From the cell containing the given text, extract its center point as (X, Y) coordinate. 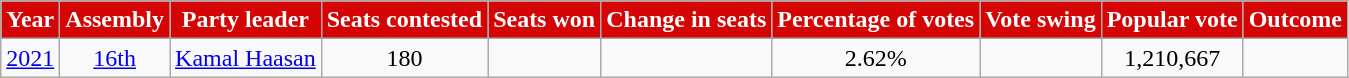
180 (404, 58)
Vote swing (1041, 20)
Seats contested (404, 20)
1,210,667 (1172, 58)
Seats won (544, 20)
2.62% (876, 58)
Kamal Haasan (246, 58)
Popular vote (1172, 20)
2021 (30, 58)
Year (30, 20)
16th (115, 58)
Outcome (1295, 20)
Change in seats (686, 20)
Assembly (115, 20)
Percentage of votes (876, 20)
Party leader (246, 20)
